Scan for the cell matching the given text and deliver its (x, y) coordinate at center. 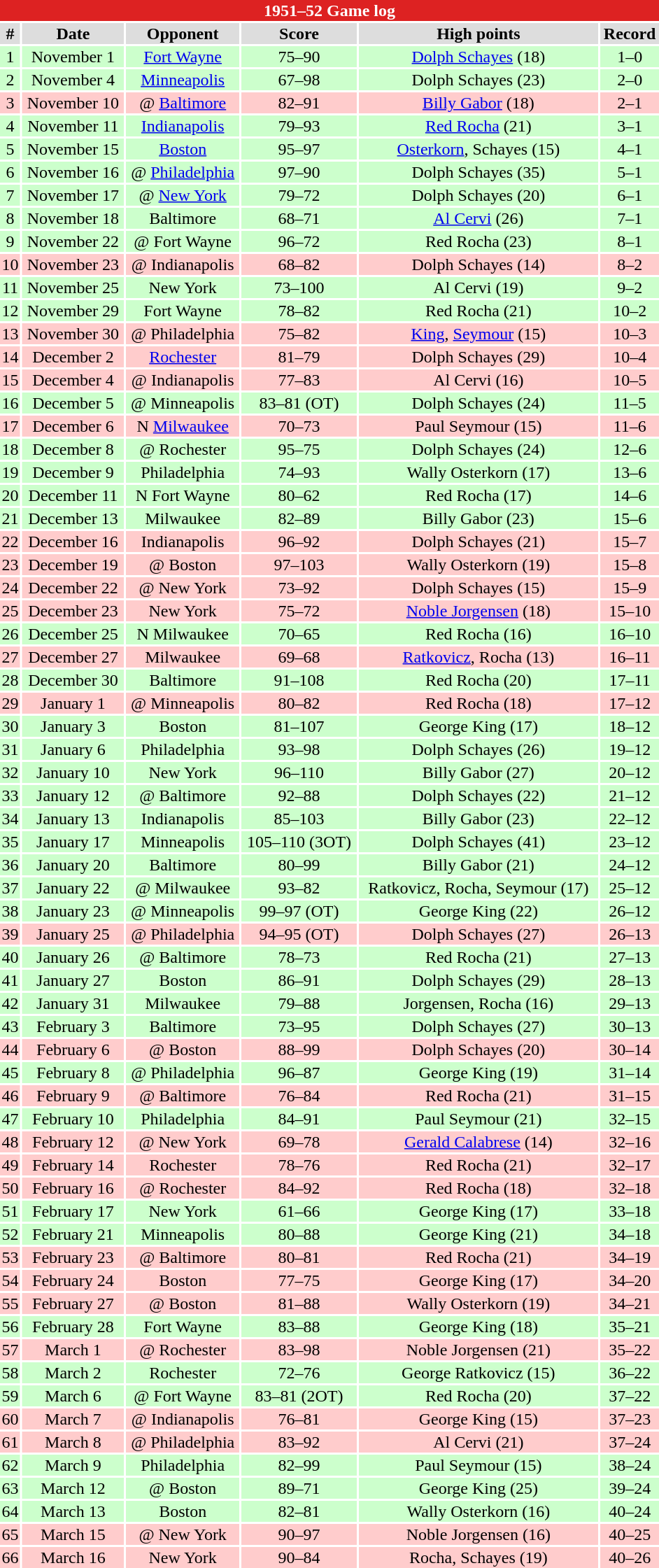
73–92 (299, 588)
38–24 (630, 1465)
February 3 (73, 1026)
March 7 (73, 1419)
61 (10, 1442)
35 (10, 842)
Al Cervi (21) (479, 1442)
December 4 (73, 380)
March 6 (73, 1396)
March 16 (73, 1558)
Gerald Calabrese (14) (479, 1142)
37–22 (630, 1396)
16 (10, 403)
86–91 (299, 980)
20 (10, 495)
@ Milwaukee (183, 888)
30–14 (630, 1050)
79–88 (299, 1003)
26 (10, 634)
80–88 (299, 1234)
18 (10, 449)
22–12 (630, 819)
81–107 (299, 726)
January 12 (73, 796)
35–22 (630, 1350)
44 (10, 1050)
90–97 (299, 1534)
Dolph Schayes (26) (479, 749)
32–16 (630, 1142)
12–6 (630, 449)
Noble Jorgensen (16) (479, 1534)
84–92 (299, 1188)
78–82 (299, 311)
15 (10, 380)
32 (10, 772)
22 (10, 542)
9 (10, 241)
82–89 (299, 518)
Al Cervi (26) (479, 218)
17–12 (630, 703)
77–75 (299, 1280)
70–65 (299, 634)
56 (10, 1327)
65 (10, 1534)
February 24 (73, 1280)
Ratkovicz, Rocha, Seymour (17) (479, 888)
46 (10, 1096)
10–4 (630, 357)
48 (10, 1142)
January 3 (73, 726)
38 (10, 911)
31 (10, 749)
97–90 (299, 172)
December 8 (73, 449)
George King (15) (479, 1419)
January 20 (73, 865)
37 (10, 888)
55 (10, 1304)
24 (10, 588)
December 2 (73, 357)
Jorgensen, Rocha (16) (479, 1003)
26–12 (630, 911)
16–10 (630, 634)
83–81 (OT) (299, 403)
2 (10, 80)
Billy Gabor (27) (479, 772)
15–9 (630, 588)
25 (10, 611)
Rocha, Schayes (19) (479, 1558)
62 (10, 1465)
December 19 (73, 565)
George Ratkovicz (15) (479, 1373)
Score (299, 34)
96–110 (299, 772)
32–15 (630, 1119)
George King (19) (479, 1073)
79–93 (299, 126)
Ratkovicz, Rocha (13) (479, 657)
95–97 (299, 149)
# (10, 34)
30 (10, 726)
Red Rocha (16) (479, 634)
George King (21) (479, 1234)
2–0 (630, 80)
November 29 (73, 311)
Date (73, 34)
November 18 (73, 218)
75–82 (299, 334)
80–82 (299, 703)
17–11 (630, 680)
51 (10, 1211)
11–6 (630, 426)
Billy Gabor (18) (479, 103)
73–95 (299, 1026)
Opponent (183, 34)
15–6 (630, 518)
90–84 (299, 1558)
74–93 (299, 472)
69–78 (299, 1142)
94–95 (OT) (299, 934)
13–6 (630, 472)
15–10 (630, 611)
2–1 (630, 103)
February 8 (73, 1073)
1 (10, 57)
Noble Jorgensen (21) (479, 1350)
January 26 (73, 957)
64 (10, 1511)
December 6 (73, 426)
77–83 (299, 380)
George King (18) (479, 1327)
6 (10, 172)
82–91 (299, 103)
88–99 (299, 1050)
19–12 (630, 749)
Dolph Schayes (14) (479, 264)
March 1 (73, 1350)
36–22 (630, 1373)
January 31 (73, 1003)
Red Rocha (23) (479, 241)
11–5 (630, 403)
16–11 (630, 657)
November 17 (73, 195)
34–19 (630, 1257)
February 14 (73, 1165)
Al Cervi (16) (479, 380)
18–12 (630, 726)
November 10 (73, 103)
96–87 (299, 1073)
February 10 (73, 1119)
29 (10, 703)
43 (10, 1026)
83–92 (299, 1442)
Al Cervi (19) (479, 288)
February 21 (73, 1234)
25–12 (630, 888)
93–98 (299, 749)
10–2 (630, 311)
39 (10, 934)
4–1 (630, 149)
26–13 (630, 934)
37–24 (630, 1442)
34 (10, 819)
47 (10, 1119)
83–88 (299, 1327)
81–79 (299, 357)
March 9 (73, 1465)
1951–52 Game log (329, 10)
15–8 (630, 565)
14 (10, 357)
December 9 (73, 472)
21–12 (630, 796)
34–18 (630, 1234)
January 22 (73, 888)
27 (10, 657)
December 13 (73, 518)
November 25 (73, 288)
December 5 (73, 403)
66 (10, 1558)
November 16 (73, 172)
9–2 (630, 288)
8 (10, 218)
Dolph Schayes (18) (479, 57)
31–15 (630, 1096)
96–72 (299, 241)
3 (10, 103)
33 (10, 796)
Noble Jorgensen (18) (479, 611)
8–1 (630, 241)
28 (10, 680)
Record (630, 34)
59 (10, 1396)
13 (10, 334)
Dolph Schayes (21) (479, 542)
February 28 (73, 1327)
54 (10, 1280)
40–24 (630, 1511)
80–62 (299, 495)
January 1 (73, 703)
95–75 (299, 449)
November 1 (73, 57)
February 6 (73, 1050)
84–91 (299, 1119)
67–98 (299, 80)
33–18 (630, 1211)
57 (10, 1350)
70–73 (299, 426)
11 (10, 288)
76–84 (299, 1096)
23–12 (630, 842)
83–98 (299, 1350)
December 25 (73, 634)
1–0 (630, 57)
72–76 (299, 1373)
King, Seymour (15) (479, 334)
March 12 (73, 1488)
March 13 (73, 1511)
78–73 (299, 957)
February 27 (73, 1304)
80–99 (299, 865)
10–3 (630, 334)
20–12 (630, 772)
January 6 (73, 749)
34–21 (630, 1304)
82–81 (299, 1511)
97–103 (299, 565)
79–72 (299, 195)
58 (10, 1373)
Osterkorn, Schayes (15) (479, 149)
23 (10, 565)
52 (10, 1234)
Red Rocha (17) (479, 495)
76–81 (299, 1419)
Dolph Schayes (23) (479, 80)
85–103 (299, 819)
Dolph Schayes (15) (479, 588)
January 27 (73, 980)
21 (10, 518)
61–66 (299, 1211)
31–14 (630, 1073)
December 22 (73, 588)
93–82 (299, 888)
68–71 (299, 218)
39–24 (630, 1488)
41 (10, 980)
32–17 (630, 1165)
91–108 (299, 680)
November 15 (73, 149)
December 11 (73, 495)
February 23 (73, 1257)
89–71 (299, 1488)
N Fort Wayne (183, 495)
10–5 (630, 380)
63 (10, 1488)
March 8 (73, 1442)
January 10 (73, 772)
February 9 (73, 1096)
5–1 (630, 172)
14–6 (630, 495)
March 2 (73, 1373)
4 (10, 126)
81–88 (299, 1304)
Wally Osterkorn (17) (479, 472)
January 13 (73, 819)
November 4 (73, 80)
15–7 (630, 542)
60 (10, 1419)
5 (10, 149)
December 27 (73, 657)
27–13 (630, 957)
3–1 (630, 126)
17 (10, 426)
December 30 (73, 680)
45 (10, 1073)
99–97 (OT) (299, 911)
75–72 (299, 611)
35–21 (630, 1327)
November 11 (73, 126)
28–13 (630, 980)
7 (10, 195)
10 (10, 264)
Wally Osterkorn (16) (479, 1511)
32–18 (630, 1188)
7–1 (630, 218)
George King (25) (479, 1488)
March 15 (73, 1534)
December 23 (73, 611)
40–25 (630, 1534)
January 17 (73, 842)
6–1 (630, 195)
68–82 (299, 264)
75–90 (299, 57)
34–20 (630, 1280)
40 (10, 957)
January 25 (73, 934)
78–76 (299, 1165)
80–81 (299, 1257)
83–81 (2OT) (299, 1396)
Dolph Schayes (22) (479, 796)
37–23 (630, 1419)
November 30 (73, 334)
82–99 (299, 1465)
29–13 (630, 1003)
50 (10, 1188)
12 (10, 311)
High points (479, 34)
53 (10, 1257)
Billy Gabor (21) (479, 865)
November 23 (73, 264)
36 (10, 865)
Paul Seymour (21) (479, 1119)
8–2 (630, 264)
30–13 (630, 1026)
49 (10, 1165)
Dolph Schayes (35) (479, 172)
69–68 (299, 657)
19 (10, 472)
92–88 (299, 796)
73–100 (299, 288)
November 22 (73, 241)
42 (10, 1003)
February 12 (73, 1142)
40–26 (630, 1558)
January 23 (73, 911)
96–92 (299, 542)
George King (22) (479, 911)
December 16 (73, 542)
Dolph Schayes (41) (479, 842)
February 16 (73, 1188)
105–110 (3OT) (299, 842)
February 17 (73, 1211)
24–12 (630, 865)
